Search for the cell housing the specified text and yield its (X, Y) center coordinate. 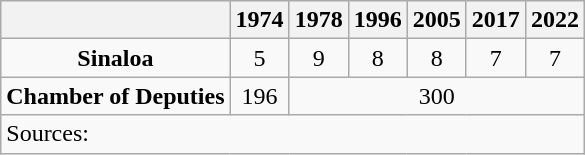
5 (260, 58)
2022 (554, 20)
9 (318, 58)
Chamber of Deputies (116, 96)
Sinaloa (116, 58)
1974 (260, 20)
300 (436, 96)
2005 (436, 20)
1996 (378, 20)
2017 (496, 20)
196 (260, 96)
1978 (318, 20)
Sources: (293, 134)
